Capture the cell that displays the provided text and extract its (X, Y) central coordinate. 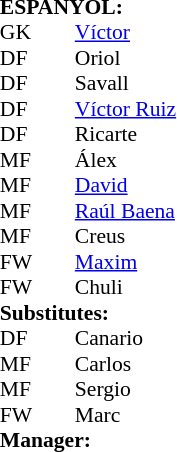
Víctor (126, 33)
Chuli (126, 287)
Creus (126, 237)
Savall (126, 83)
Maxim (126, 262)
Ricarte (126, 135)
Víctor Ruiz (126, 109)
Marc (126, 415)
Raúl Baena (126, 211)
Oriol (126, 58)
Carlos (126, 364)
David (126, 185)
GK (19, 33)
Sergio (126, 389)
Álex (126, 160)
Substitutes: (88, 313)
Canario (126, 339)
